Return the (x, y) coordinate for the center point of the cell that contains the specified text.  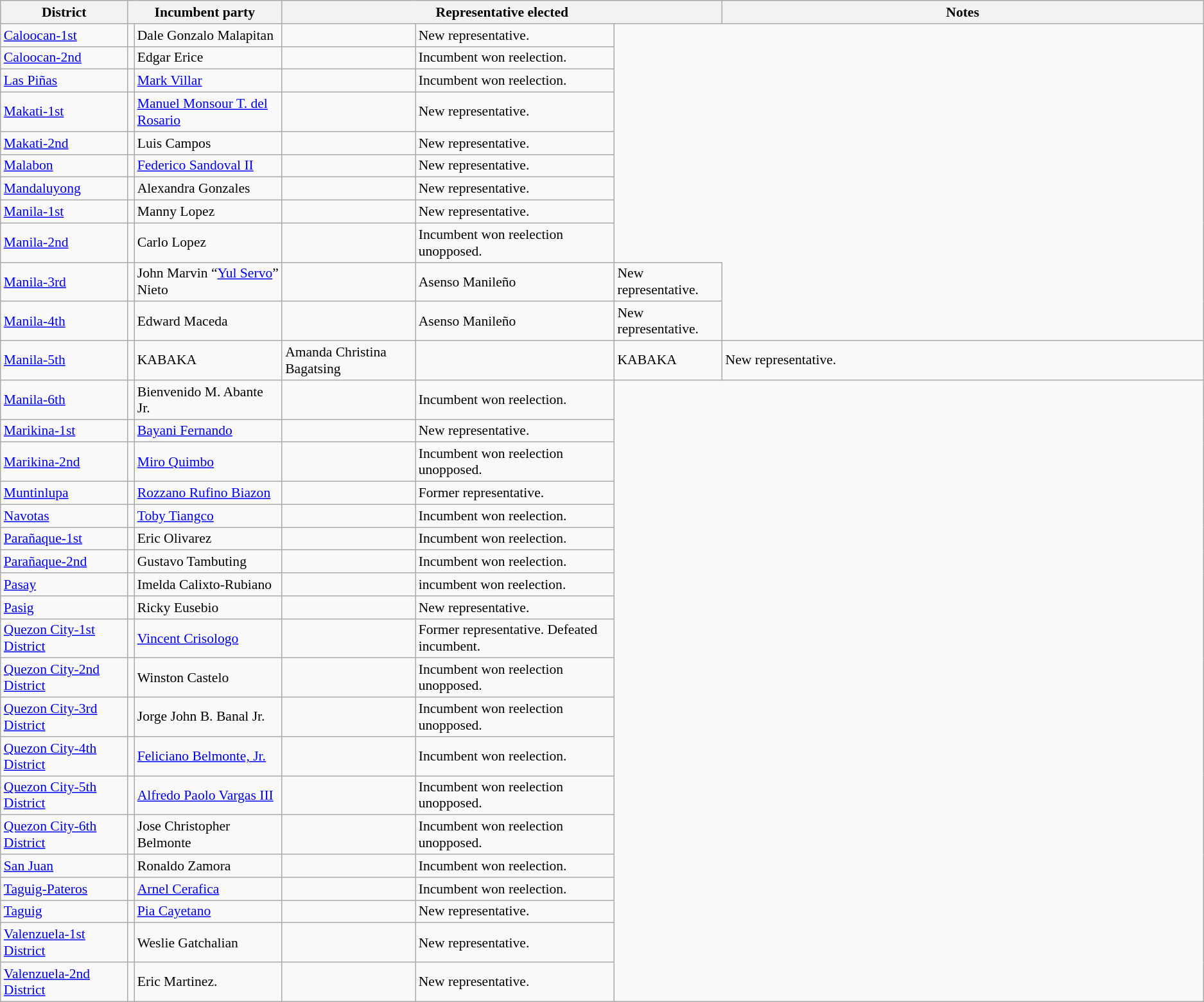
Mark Villar (208, 81)
Eric Martinez. (208, 981)
Weslie Gatchalian (208, 943)
Luis Campos (208, 143)
Makati-2nd (64, 143)
Mandaluyong (64, 189)
Amanda Christina Bagatsing (349, 361)
Ricky Eusebio (208, 608)
Dale Gonzalo Malapitan (208, 35)
Manila-3rd (64, 281)
Muntinlupa (64, 493)
Representative elected (502, 12)
Caloocan-2nd (64, 58)
Gustavo Tambuting (208, 562)
Valenzuela-2nd District (64, 981)
Vincent Crisologo (208, 638)
Former representative. Defeated incumbent. (515, 638)
John Marvin “Yul Servo” Nieto (208, 281)
Manila-1st (64, 212)
Quezon City-4th District (64, 757)
San Juan (64, 866)
Navotas (64, 516)
Ronaldo Zamora (208, 866)
Parañaque-1st (64, 539)
Caloocan-1st (64, 35)
Imelda Calixto-Rubiano (208, 584)
Valenzuela-1st District (64, 943)
Pasig (64, 608)
Marikina-2nd (64, 462)
Federico Sandoval II (208, 166)
Bayani Fernando (208, 431)
Pia Cayetano (208, 911)
Edgar Erice (208, 58)
Arnel Cerafica (208, 889)
Notes (963, 12)
Edward Maceda (208, 321)
Makati-1st (64, 112)
District (64, 12)
Quezon City-2nd District (64, 678)
Manila-4th (64, 321)
Malabon (64, 166)
Alexandra Gonzales (208, 189)
Carlo Lopez (208, 243)
Marikina-1st (64, 431)
Former representative. (515, 493)
Jose Christopher Belmonte (208, 835)
Bienvenido M. Abante Jr. (208, 400)
Toby Tiangco (208, 516)
Quezon City-6th District (64, 835)
Incumbent party (205, 12)
Manuel Monsour T. del Rosario (208, 112)
Manila-6th (64, 400)
incumbent won reelection. (515, 584)
Las Piñas (64, 81)
Parañaque-2nd (64, 562)
Quezon City-1st District (64, 638)
Jorge John B. Banal Jr. (208, 717)
Manila-5th (64, 361)
Miro Quimbo (208, 462)
Eric Olivarez (208, 539)
Quezon City-5th District (64, 795)
Rozzano Rufino Biazon (208, 493)
Pasay (64, 584)
Taguig-Pateros (64, 889)
Manila-2nd (64, 243)
Quezon City-3rd District (64, 717)
Winston Castelo (208, 678)
Feliciano Belmonte, Jr. (208, 757)
Taguig (64, 911)
Alfredo Paolo Vargas III (208, 795)
Manny Lopez (208, 212)
